Output the [X, Y] coordinate of the center of the cell containing the given text.  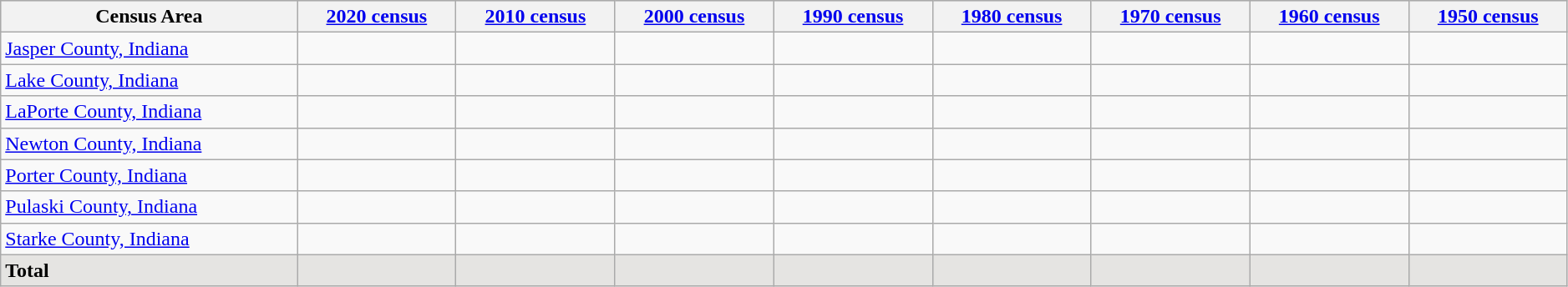
2010 census [535, 17]
Total [149, 270]
Census Area [149, 17]
Starke County, Indiana [149, 239]
1990 census [853, 17]
Pulaski County, Indiana [149, 207]
1970 census [1170, 17]
1950 census [1488, 17]
LaPorte County, Indiana [149, 112]
1960 census [1329, 17]
Porter County, Indiana [149, 175]
2000 census [694, 17]
2020 census [377, 17]
Newton County, Indiana [149, 143]
Jasper County, Indiana [149, 48]
Lake County, Indiana [149, 80]
1980 census [1012, 17]
